Locate the cell with the specified text and output its [X, Y] center coordinate. 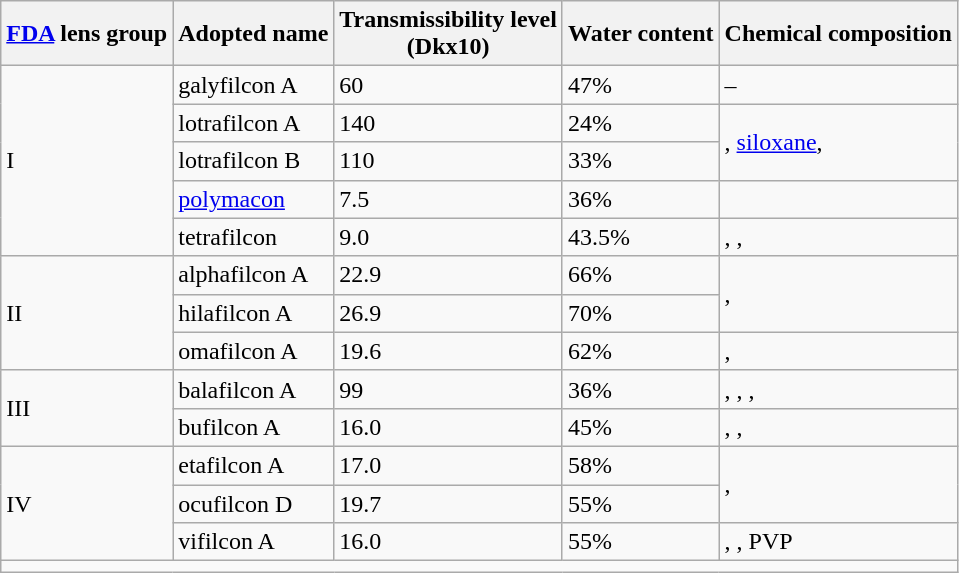
22.9 [448, 275]
47% [640, 85]
45% [640, 427]
110 [448, 161]
hilafilcon A [254, 313]
Chemical composition [838, 34]
19.7 [448, 503]
ocufilcon D [254, 503]
lotrafilcon B [254, 161]
tetrafilcon [254, 237]
– [838, 85]
alphafilcon A [254, 275]
24% [640, 123]
33% [640, 161]
17.0 [448, 465]
43.5% [640, 237]
Transmissibility level(Dkx10) [448, 34]
galyfilcon A [254, 85]
9.0 [448, 237]
II [87, 313]
70% [640, 313]
, , , [838, 389]
bufilcon A [254, 427]
III [87, 408]
, siloxane, [838, 142]
etafilcon A [254, 465]
balafilcon A [254, 389]
140 [448, 123]
66% [640, 275]
99 [448, 389]
19.6 [448, 351]
vifilcon A [254, 542]
58% [640, 465]
62% [640, 351]
omafilcon A [254, 351]
Adopted name [254, 34]
lotrafilcon A [254, 123]
60 [448, 85]
I [87, 161]
IV [87, 503]
26.9 [448, 313]
Water content [640, 34]
polymacon [254, 199]
7.5 [448, 199]
FDA lens group [87, 34]
, , PVP [838, 542]
